Search for the cell housing the specified text and yield its [x, y] center coordinate. 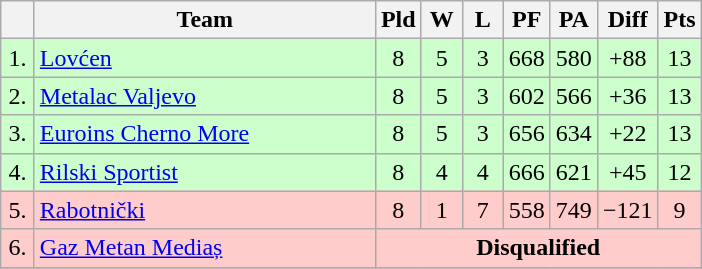
Diff [628, 20]
Team [204, 20]
Gaz Metan Mediaș [204, 248]
602 [526, 96]
6. [18, 248]
2. [18, 96]
Disqualified [538, 248]
+88 [628, 58]
749 [574, 210]
W [442, 20]
4. [18, 172]
666 [526, 172]
+45 [628, 172]
Pld [398, 20]
12 [680, 172]
9 [680, 210]
+22 [628, 134]
5. [18, 210]
1 [442, 210]
7 [482, 210]
Euroins Cherno More [204, 134]
Rilski Sportist [204, 172]
656 [526, 134]
668 [526, 58]
621 [574, 172]
L [482, 20]
PA [574, 20]
1. [18, 58]
Pts [680, 20]
3. [18, 134]
558 [526, 210]
Metalac Valjevo [204, 96]
634 [574, 134]
566 [574, 96]
580 [574, 58]
+36 [628, 96]
−121 [628, 210]
PF [526, 20]
Rabotnički [204, 210]
Lovćen [204, 58]
